Provide the (X, Y) coordinate of the cell's center where the given text is located.  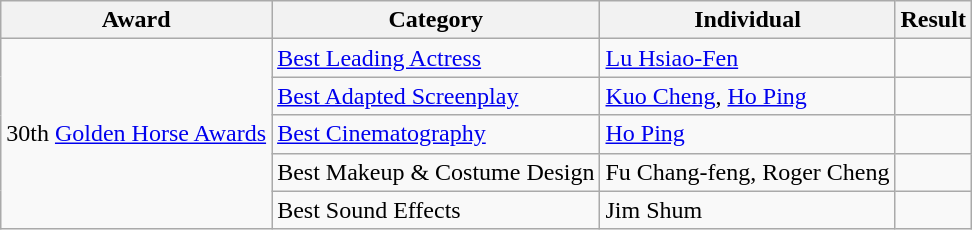
Result (933, 20)
Kuo Cheng, Ho Ping (748, 96)
Lu Hsiao-Fen (748, 58)
Fu Chang-feng, Roger Cheng (748, 172)
Jim Shum (748, 210)
Best Leading Actress (436, 58)
Ho Ping (748, 134)
Individual (748, 20)
Category (436, 20)
Best Sound Effects (436, 210)
Best Makeup & Costume Design (436, 172)
Best Cinematography (436, 134)
Award (136, 20)
Best Adapted Screenplay (436, 96)
30th Golden Horse Awards (136, 134)
